Scan for the cell matching the given text and deliver its [x, y] coordinate at center. 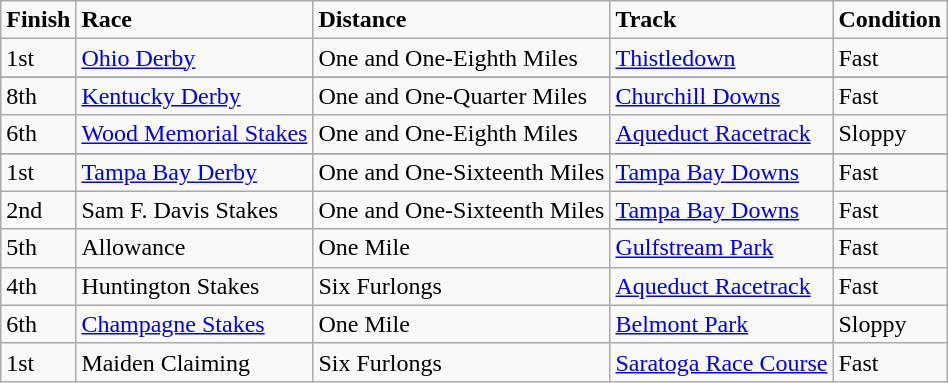
Tampa Bay Derby [194, 172]
Distance [462, 20]
Finish [38, 20]
Sam F. Davis Stakes [194, 210]
Kentucky Derby [194, 96]
2nd [38, 210]
8th [38, 96]
Belmont Park [722, 324]
Track [722, 20]
Ohio Derby [194, 58]
4th [38, 286]
Race [194, 20]
Saratoga Race Course [722, 362]
Maiden Claiming [194, 362]
Thistledown [722, 58]
Champagne Stakes [194, 324]
Condition [890, 20]
Huntington Stakes [194, 286]
Allowance [194, 248]
One and One-Quarter Miles [462, 96]
Churchill Downs [722, 96]
5th [38, 248]
Gulfstream Park [722, 248]
Wood Memorial Stakes [194, 134]
